From the cell containing the given text, extract its center point as (X, Y) coordinate. 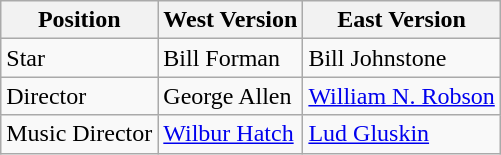
Wilbur Hatch (230, 134)
East Version (402, 20)
Bill Forman (230, 58)
Music Director (80, 134)
Lud Gluskin (402, 134)
Director (80, 96)
Bill Johnstone (402, 58)
George Allen (230, 96)
West Version (230, 20)
Star (80, 58)
William N. Robson (402, 96)
Position (80, 20)
